Search for the cell housing the specified text and yield its (X, Y) center coordinate. 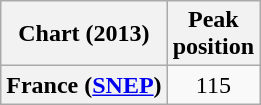
115 (213, 85)
Chart (2013) (84, 34)
Peakposition (213, 34)
France (SNEP) (84, 85)
